Return the (x, y) coordinate for the center point of the cell that contains the specified text.  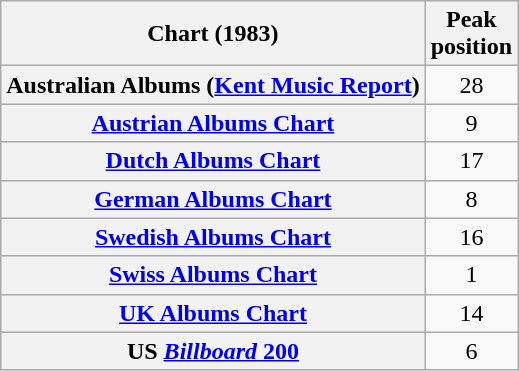
Swiss Albums Chart (213, 275)
US Billboard 200 (213, 351)
Chart (1983) (213, 34)
Austrian Albums Chart (213, 123)
17 (471, 161)
28 (471, 85)
Dutch Albums Chart (213, 161)
14 (471, 313)
UK Albums Chart (213, 313)
6 (471, 351)
8 (471, 199)
9 (471, 123)
Swedish Albums Chart (213, 237)
1 (471, 275)
Australian Albums (Kent Music Report) (213, 85)
German Albums Chart (213, 199)
Peakposition (471, 34)
16 (471, 237)
